Search for the cell housing the specified text and yield its (X, Y) center coordinate. 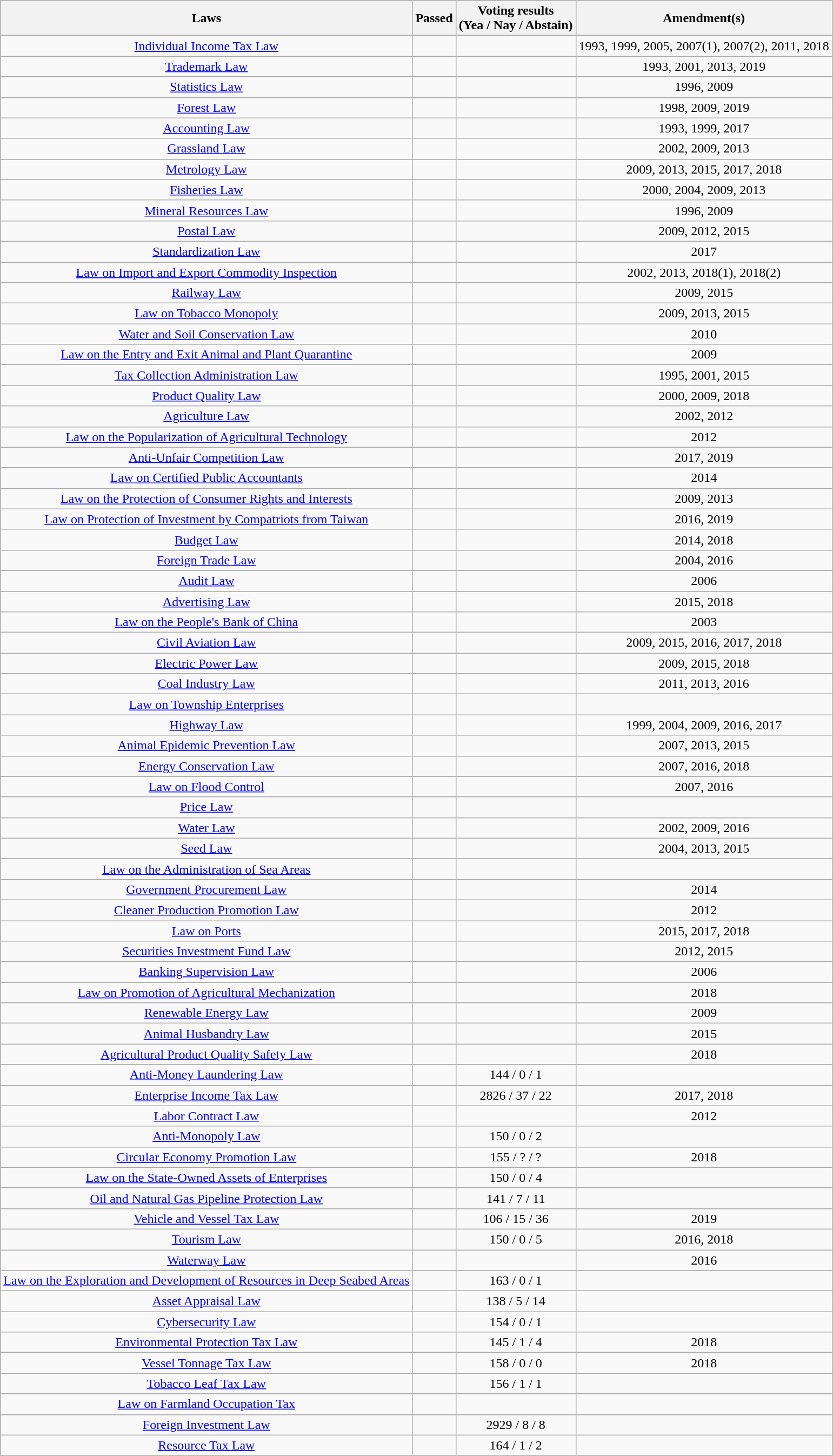
Electric Power Law (206, 663)
Agriculture Law (206, 416)
Budget Law (206, 540)
Securities Investment Fund Law (206, 952)
Amendment(s) (704, 18)
Anti-Unfair Competition Law (206, 457)
Law on the Popularization of Agricultural Technology (206, 437)
Coal Industry Law (206, 684)
2007, 2016, 2018 (704, 766)
Enterprise Income Tax Law (206, 1095)
2017 (704, 251)
Oil and Natural Gas Pipeline Protection Law (206, 1198)
Law on the Protection of Consumer Rights and Interests (206, 498)
150 / 0 / 5 (516, 1239)
2826 / 37 / 22 (516, 1095)
Water and Soil Conservation Law (206, 334)
Product Quality Law (206, 396)
Forest Law (206, 108)
2012, 2015 (704, 952)
Laws (206, 18)
Water Law (206, 828)
Law on the Administration of Sea Areas (206, 869)
Circular Economy Promotion Law (206, 1157)
Cleaner Production Promotion Law (206, 910)
2015 (704, 1034)
Metrology Law (206, 169)
138 / 5 / 14 (516, 1301)
164 / 1 / 2 (516, 1445)
Environmental Protection Tax Law (206, 1342)
Statistics Law (206, 87)
144 / 0 / 1 (516, 1075)
Law on Certified Public Accountants (206, 478)
2002, 2009, 2016 (704, 828)
2010 (704, 334)
Law on Flood Control (206, 787)
Law on the Entry and Exit Animal and Plant Quarantine (206, 355)
1993, 2001, 2013, 2019 (704, 67)
2016, 2018 (704, 1239)
1999, 2004, 2009, 2016, 2017 (704, 725)
2003 (704, 622)
Fisheries Law (206, 190)
2011, 2013, 2016 (704, 684)
2009, 2015, 2018 (704, 663)
2000, 2004, 2009, 2013 (704, 190)
Anti-Monopoly Law (206, 1136)
155 / ? / ? (516, 1157)
Tourism Law (206, 1239)
2017, 2018 (704, 1095)
2016 (704, 1260)
2016, 2019 (704, 519)
154 / 0 / 1 (516, 1322)
Civil Aviation Law (206, 643)
Renewable Energy Law (206, 1013)
Highway Law (206, 725)
Law on the People's Bank of China (206, 622)
Price Law (206, 807)
Animal Epidemic Prevention Law (206, 746)
Vehicle and Vessel Tax Law (206, 1219)
Foreign Trade Law (206, 560)
2009, 2013, 2015, 2017, 2018 (704, 169)
2009, 2013 (704, 498)
150 / 0 / 4 (516, 1178)
Mineral Resources Law (206, 210)
2009, 2012, 2015 (704, 231)
145 / 1 / 4 (516, 1342)
Government Procurement Law (206, 889)
2929 / 8 / 8 (516, 1425)
Tax Collection Administration Law (206, 375)
Law on the State-Owned Assets of Enterprises (206, 1178)
Energy Conservation Law (206, 766)
Law on the Exploration and Development of Resources in Deep Seabed Areas (206, 1281)
2019 (704, 1219)
Audit Law (206, 581)
Law on Import and Export Commodity Inspection (206, 272)
2004, 2013, 2015 (704, 848)
106 / 15 / 36 (516, 1219)
Law on Tobacco Monopoly (206, 314)
2017, 2019 (704, 457)
Advertising Law (206, 602)
156 / 1 / 1 (516, 1384)
2002, 2013, 2018(1), 2018(2) (704, 272)
2004, 2016 (704, 560)
Law on Protection of Investment by Compatriots from Taiwan (206, 519)
Animal Husbandry Law (206, 1034)
Voting results(Yea / Nay / Abstain) (516, 18)
Waterway Law (206, 1260)
2009, 2013, 2015 (704, 314)
2015, 2017, 2018 (704, 930)
Agricultural Product Quality Safety Law (206, 1054)
158 / 0 / 0 (516, 1363)
Foreign Investment Law (206, 1425)
Banking Supervision Law (206, 972)
Postal Law (206, 231)
Trademark Law (206, 67)
2000, 2009, 2018 (704, 396)
Law on Township Enterprises (206, 704)
Tobacco Leaf Tax Law (206, 1384)
2009, 2015 (704, 293)
Vessel Tonnage Tax Law (206, 1363)
Individual Income Tax Law (206, 46)
Cybersecurity Law (206, 1322)
Resource Tax Law (206, 1445)
2015, 2018 (704, 602)
Seed Law (206, 848)
Passed (434, 18)
Anti-Money Laundering Law (206, 1075)
141 / 7 / 11 (516, 1198)
Accounting Law (206, 128)
2002, 2009, 2013 (704, 149)
Railway Law (206, 293)
Labor Contract Law (206, 1116)
Law on Promotion of Agricultural Mechanization (206, 993)
Law on Farmland Occupation Tax (206, 1404)
2014, 2018 (704, 540)
2007, 2016 (704, 787)
2007, 2013, 2015 (704, 746)
Asset Appraisal Law (206, 1301)
Grassland Law (206, 149)
Standardization Law (206, 251)
1998, 2009, 2019 (704, 108)
150 / 0 / 2 (516, 1136)
1995, 2001, 2015 (704, 375)
2009, 2015, 2016, 2017, 2018 (704, 643)
1993, 1999, 2005, 2007(1), 2007(2), 2011, 2018 (704, 46)
163 / 0 / 1 (516, 1281)
Law on Ports (206, 930)
1993, 1999, 2017 (704, 128)
2002, 2012 (704, 416)
